Extract the [X, Y] coordinate from the center of the cell holding the provided text.  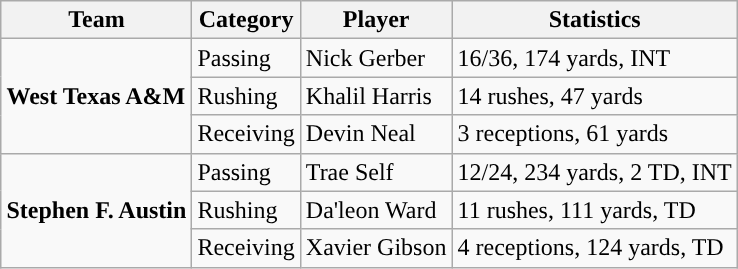
3 receptions, 61 yards [594, 134]
4 receptions, 124 yards, TD [594, 248]
Xavier Gibson [376, 248]
12/24, 234 yards, 2 TD, INT [594, 172]
Statistics [594, 20]
14 rushes, 47 yards [594, 96]
11 rushes, 111 yards, TD [594, 210]
Nick Gerber [376, 58]
16/36, 174 yards, INT [594, 58]
West Texas A&M [96, 96]
Stephen F. Austin [96, 210]
Da'leon Ward [376, 210]
Player [376, 20]
Category [246, 20]
Khalil Harris [376, 96]
Trae Self [376, 172]
Devin Neal [376, 134]
Team [96, 20]
